Return [x, y] of the center of cell containing provided text 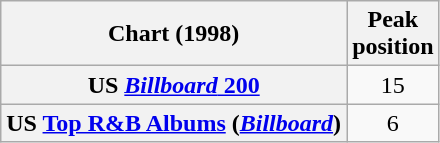
15 [393, 85]
Chart (1998) [174, 34]
US Billboard 200 [174, 85]
US Top R&B Albums (Billboard) [174, 123]
6 [393, 123]
Peak position [393, 34]
